Pinpoint the cell where the given text exists, returning its [x, y] midpoint coordinate. 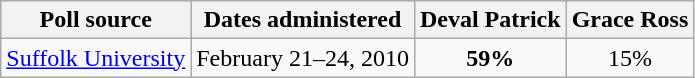
15% [630, 58]
Deval Patrick [490, 20]
59% [490, 58]
February 21–24, 2010 [303, 58]
Suffolk University [96, 58]
Poll source [96, 20]
Grace Ross [630, 20]
Dates administered [303, 20]
